For the text-containing cell, return its midpoint in (x, y) coordinate format. 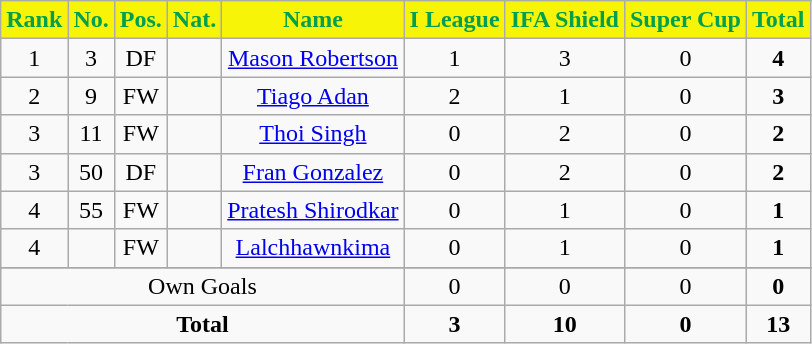
Own Goals (202, 286)
Tiago Adan (313, 96)
No. (91, 20)
10 (564, 324)
11 (91, 134)
50 (91, 172)
9 (91, 96)
Rank (34, 20)
Super Cup (685, 20)
Pos. (140, 20)
Mason Robertson (313, 58)
Lalchhawnkima (313, 248)
IFA Shield (564, 20)
I League (454, 20)
Thoi Singh (313, 134)
55 (91, 210)
Fran Gonzalez (313, 172)
13 (778, 324)
Nat. (194, 20)
Pratesh Shirodkar (313, 210)
Name (313, 20)
